For the text-containing cell, return its midpoint in [x, y] coordinate format. 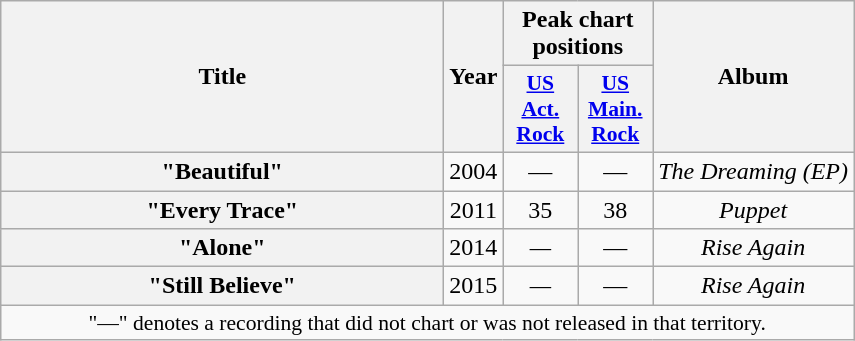
2015 [474, 286]
"Still Believe" [222, 286]
Title [222, 77]
The Dreaming (EP) [754, 171]
"Alone" [222, 248]
Album [754, 77]
"Every Trace" [222, 209]
Year [474, 77]
USAct. Rock [540, 110]
2011 [474, 209]
35 [540, 209]
Peak chart positions [578, 34]
Puppet [754, 209]
USMain. Rock [616, 110]
38 [616, 209]
"Beautiful" [222, 171]
"—" denotes a recording that did not chart or was not released in that territory. [428, 323]
2004 [474, 171]
2014 [474, 248]
